Identify which cell holds the provided text, then report its (X, Y) central coordinate. 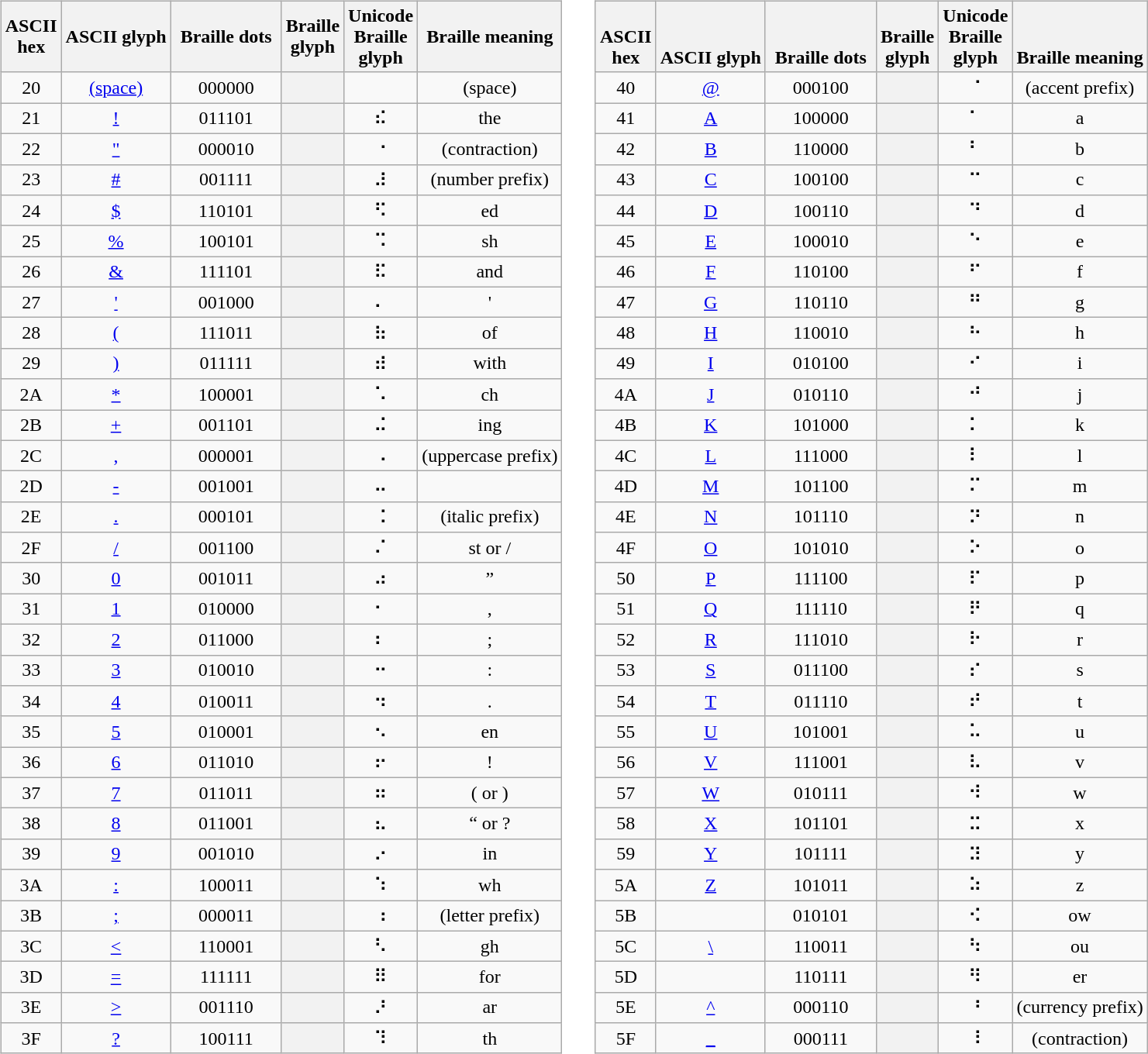
110101 (226, 211)
5B (626, 916)
9 (116, 854)
Z (710, 885)
⠳ (975, 946)
2 (116, 639)
32 (31, 639)
C (710, 180)
⠐ (381, 149)
4F (626, 548)
⠛ (975, 302)
⠃ (975, 149)
with (490, 363)
001110 (226, 1007)
110000 (820, 149)
010010 (226, 670)
⠡ (381, 394)
⠁ (975, 119)
2C (31, 456)
ou (1080, 946)
011110 (820, 701)
⠴ (381, 578)
111111 (226, 977)
M (710, 487)
gh (490, 946)
24 (31, 211)
c (1080, 180)
- (116, 487)
L (710, 456)
100000 (820, 119)
001000 (226, 302)
and (490, 272)
100110 (820, 211)
w (1080, 793)
7 (116, 793)
100010 (820, 241)
100001 (226, 394)
g (1080, 302)
⠜ (381, 1007)
st or / (490, 548)
011001 (226, 824)
_ (710, 1038)
⠹ (381, 1038)
110001 (226, 946)
ar (490, 1007)
000101 (226, 517)
⠙ (975, 211)
+ (116, 425)
011101 (226, 119)
⠧ (975, 763)
100100 (820, 180)
3E (31, 1007)
29 (31, 363)
5F (626, 1038)
\ (710, 946)
101110 (820, 517)
⠻ (975, 977)
3B (31, 916)
⠆ (381, 639)
ow (1080, 916)
58 (626, 824)
E (710, 241)
001010 (226, 854)
001011 (226, 578)
& (116, 272)
en (490, 732)
F (710, 272)
43 (626, 180)
⠖ (381, 763)
110111 (820, 977)
110010 (820, 333)
G (710, 302)
3F (31, 1038)
d (1080, 211)
er (1080, 977)
r (1080, 639)
⠄ (381, 302)
ed (490, 211)
28 (31, 333)
⠥ (975, 732)
101001 (820, 732)
110100 (820, 272)
the (490, 119)
⠣ (381, 946)
111010 (820, 639)
36 (31, 763)
001111 (226, 180)
⠦ (381, 824)
N (710, 517)
e (1080, 241)
111011 (226, 333)
3 (116, 670)
A (710, 119)
⠚ (975, 394)
j (1080, 394)
= (116, 977)
⠟ (975, 609)
000110 (820, 1007)
B (710, 149)
⠝ (975, 517)
⠇ (975, 456)
V (710, 763)
k (1080, 425)
2D (31, 487)
2B (31, 425)
8 (116, 824)
1 (116, 609)
h (1080, 333)
4E (626, 517)
⠱ (381, 885)
% (116, 241)
6 (116, 763)
⠞ (975, 701)
55 (626, 732)
30 (31, 578)
5A (626, 885)
“ or ? (490, 824)
23 (31, 180)
q (1080, 609)
T (710, 701)
000111 (820, 1038)
⠗ (975, 639)
⠒ (381, 670)
111100 (820, 578)
) (116, 363)
000010 (226, 149)
⠘ (975, 1007)
” (490, 578)
(accent prefix) (1080, 88)
⠅ (975, 425)
011000 (226, 639)
f (1080, 272)
l (1080, 456)
ch (490, 394)
100011 (226, 885)
⠀ (381, 88)
101111 (820, 854)
⠢ (381, 732)
th (490, 1038)
J (710, 394)
X (710, 824)
( or ) (490, 793)
I (710, 363)
^ (710, 1007)
010101 (820, 916)
010111 (820, 793)
111001 (820, 763)
26 (31, 272)
25 (31, 241)
46 (626, 272)
⠾ (381, 363)
001001 (226, 487)
101100 (820, 487)
010000 (226, 609)
⠌ (381, 548)
011010 (226, 763)
4C (626, 456)
⠼ (381, 180)
35 (31, 732)
54 (626, 701)
000100 (820, 88)
3D (31, 977)
⠩ (381, 241)
⠕ (975, 548)
5D (626, 977)
K (710, 425)
⠺ (975, 793)
2A (31, 394)
101011 (820, 885)
⠈ (975, 88)
(currency prefix) (1080, 1007)
45 (626, 241)
50 (626, 578)
v (1080, 763)
⠤ (381, 487)
U (710, 732)
for (490, 977)
4A (626, 394)
? (116, 1038)
b (1080, 149)
000000 (226, 88)
48 (626, 333)
52 (626, 639)
38 (31, 824)
⠶ (381, 793)
R (710, 639)
x (1080, 824)
010110 (820, 394)
⠲ (381, 701)
001101 (226, 425)
100101 (226, 241)
59 (626, 854)
Y (710, 854)
42 (626, 149)
51 (626, 609)
⠿ (381, 977)
O (710, 548)
000011 (226, 916)
⠠ (381, 456)
⠍ (975, 487)
101101 (820, 824)
33 (31, 670)
> (116, 1007)
⠋ (975, 272)
⠏ (975, 578)
⠪ (975, 916)
P (710, 578)
010100 (820, 363)
100111 (226, 1038)
4B (626, 425)
56 (626, 763)
y (1080, 854)
" (116, 149)
37 (31, 793)
40 (626, 88)
4 (116, 701)
49 (626, 363)
⠫ (381, 211)
000001 (226, 456)
111110 (820, 609)
$ (116, 211)
001100 (226, 548)
z (1080, 885)
⠮ (381, 119)
011011 (226, 793)
⠨ (381, 517)
* (116, 394)
⠎ (975, 670)
/ (116, 548)
@ (710, 88)
i (1080, 363)
⠊ (975, 363)
57 (626, 793)
5C (626, 946)
# (116, 180)
101010 (820, 548)
011100 (820, 670)
5E (626, 1007)
D (710, 211)
0 (116, 578)
(italic prefix) (490, 517)
of (490, 333)
wh (490, 885)
53 (626, 670)
111000 (820, 456)
21 (31, 119)
5 (116, 732)
S (710, 670)
⠔ (381, 854)
111101 (226, 272)
31 (31, 609)
⠉ (975, 180)
2E (31, 517)
(number prefix) (490, 180)
4D (626, 487)
n (1080, 517)
⠭ (975, 824)
p (1080, 578)
101000 (820, 425)
010011 (226, 701)
Q (710, 609)
⠰ (381, 916)
m (1080, 487)
a (1080, 119)
(uppercase prefix) (490, 456)
110110 (820, 302)
⠸ (975, 1038)
39 (31, 854)
⠷ (381, 333)
20 (31, 88)
⠑ (975, 241)
34 (31, 701)
⠬ (381, 425)
22 (31, 149)
< (116, 946)
⠽ (975, 854)
(letter prefix) (490, 916)
⠯ (381, 272)
⠓ (975, 333)
s (1080, 670)
( (116, 333)
H (710, 333)
41 (626, 119)
2F (31, 548)
⠵ (975, 885)
u (1080, 732)
27 (31, 302)
47 (626, 302)
W (710, 793)
3A (31, 885)
ing (490, 425)
⠂ (381, 609)
44 (626, 211)
t (1080, 701)
sh (490, 241)
3C (31, 946)
011111 (226, 363)
010001 (226, 732)
110011 (820, 946)
in (490, 854)
o (1080, 548)
